Find where the given text appears and provide that cell's center as (X, Y) coordinate. 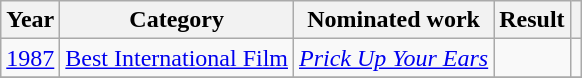
Nominated work (394, 20)
Category (177, 20)
Result (532, 20)
Best International Film (177, 58)
Year (30, 20)
1987 (30, 58)
Prick Up Your Ears (394, 58)
